Find where the given text appears and provide that cell's center as (x, y) coordinate. 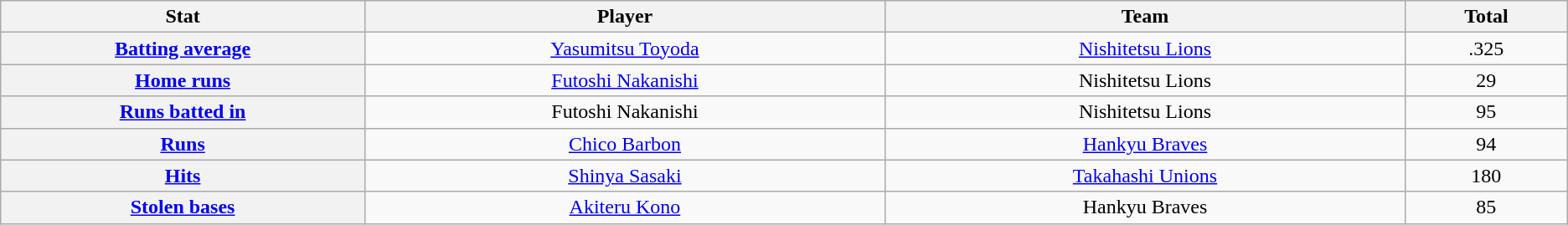
Runs batted in (183, 112)
180 (1486, 176)
Yasumitsu Toyoda (625, 49)
.325 (1486, 49)
Hits (183, 176)
Shinya Sasaki (625, 176)
Runs (183, 144)
Chico Barbon (625, 144)
Stolen bases (183, 207)
94 (1486, 144)
Akiteru Kono (625, 207)
29 (1486, 80)
85 (1486, 207)
Player (625, 17)
Team (1144, 17)
Total (1486, 17)
Takahashi Unions (1144, 176)
95 (1486, 112)
Stat (183, 17)
Batting average (183, 49)
Home runs (183, 80)
